Output the (X, Y) coordinate of the center of the cell containing the given text.  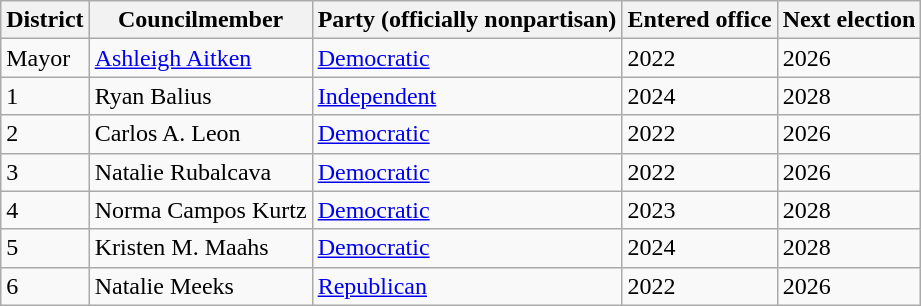
District (45, 20)
Natalie Rubalcava (200, 172)
4 (45, 210)
Ashleigh Aitken (200, 58)
Councilmember (200, 20)
5 (45, 248)
Independent (467, 96)
1 (45, 96)
Mayor (45, 58)
3 (45, 172)
Republican (467, 286)
2023 (700, 210)
2 (45, 134)
Ryan Balius (200, 96)
Norma Campos Kurtz (200, 210)
Next election (849, 20)
6 (45, 286)
Kristen M. Maahs (200, 248)
Carlos A. Leon (200, 134)
Party (officially nonpartisan) (467, 20)
Entered office (700, 20)
Natalie Meeks (200, 286)
